Determine the [X, Y] coordinate at the center of the cell enclosing the given text.  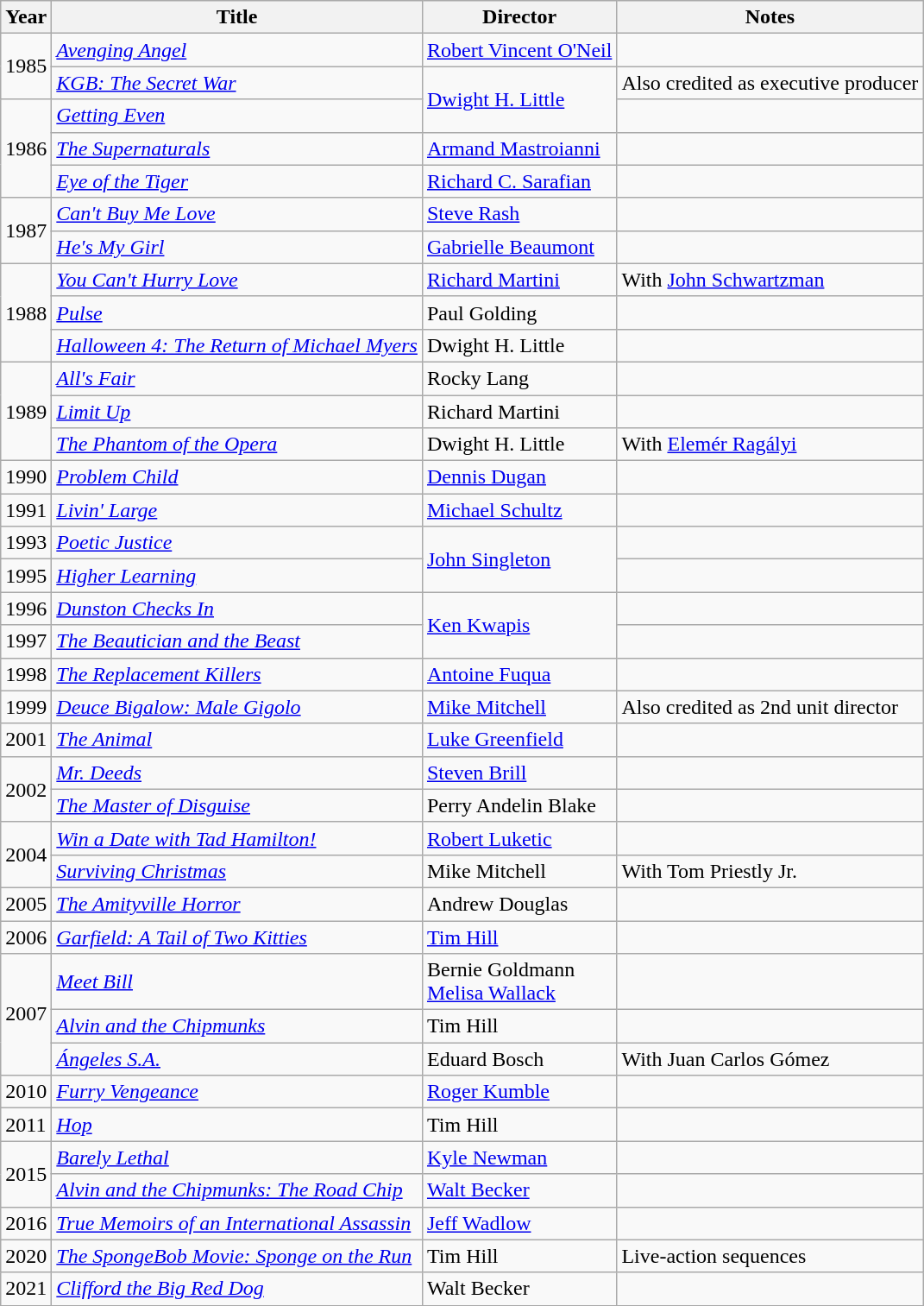
2020 [26, 1256]
1991 [26, 510]
Director [519, 17]
Clifford the Big Red Dog [237, 1289]
Gabrielle Beaumont [519, 247]
Avenging Angel [237, 50]
Deuce Bigalow: Male Gigolo [237, 707]
1985 [26, 66]
1988 [26, 312]
John Singleton [519, 559]
Antoine Fuqua [519, 674]
1996 [26, 609]
Steve Rash [519, 214]
Title [237, 17]
Paul Golding [519, 312]
Bernie GoldmannMelisa Wallack [519, 982]
2006 [26, 937]
Live-action sequences [770, 1256]
Also credited as executive producer [770, 83]
Steven Brill [519, 773]
Andrew Douglas [519, 904]
The Master of Disguise [237, 805]
Poetic Justice [237, 543]
Dunston Checks In [237, 609]
The Replacement Killers [237, 674]
Can't Buy Me Love [237, 214]
1998 [26, 674]
2010 [26, 1092]
2007 [26, 1015]
Hop [237, 1125]
He's My Girl [237, 247]
Livin' Large [237, 510]
Higher Learning [237, 576]
Win a Date with Tad Hamilton! [237, 838]
2015 [26, 1174]
Dennis Dugan [519, 477]
KGB: The Secret War [237, 83]
True Memoirs of an International Assassin [237, 1223]
1990 [26, 477]
Jeff Wadlow [519, 1223]
2002 [26, 789]
Limit Up [237, 412]
2016 [26, 1223]
Problem Child [237, 477]
Furry Vengeance [237, 1092]
Ángeles S.A. [237, 1059]
2011 [26, 1125]
1987 [26, 230]
2005 [26, 904]
Roger Kumble [519, 1092]
Halloween 4: The Return of Michael Myers [237, 345]
1995 [26, 576]
Kyle Newman [519, 1158]
1997 [26, 641]
Rocky Lang [519, 378]
Armand Mastroianni [519, 148]
Pulse [237, 312]
Year [26, 17]
With Elemér Ragályi [770, 445]
Alvin and the Chipmunks [237, 1026]
Ken Kwapis [519, 625]
1993 [26, 543]
Getting Even [237, 116]
Also credited as 2nd unit director [770, 707]
All's Fair [237, 378]
Notes [770, 17]
Garfield: A Tail of Two Kitties [237, 937]
1986 [26, 148]
With Tom Priestly Jr. [770, 871]
With Juan Carlos Gómez [770, 1059]
The Supernaturals [237, 148]
1999 [26, 707]
Robert Luketic [519, 838]
2021 [26, 1289]
Barely Lethal [237, 1158]
You Can't Hurry Love [237, 280]
Surviving Christmas [237, 871]
The Animal [237, 740]
The Phantom of the Opera [237, 445]
2004 [26, 855]
Luke Greenfield [519, 740]
Richard C. Sarafian [519, 181]
With John Schwartzman [770, 280]
Robert Vincent O'Neil [519, 50]
Eduard Bosch [519, 1059]
Eye of the Tiger [237, 181]
Michael Schultz [519, 510]
The Beautician and the Beast [237, 641]
Mr. Deeds [237, 773]
1989 [26, 411]
Perry Andelin Blake [519, 805]
The SpongeBob Movie: Sponge on the Run [237, 1256]
Meet Bill [237, 982]
2001 [26, 740]
Alvin and the Chipmunks: The Road Chip [237, 1190]
The Amityville Horror [237, 904]
